Find where the given text appears and provide that cell's center as (X, Y) coordinate. 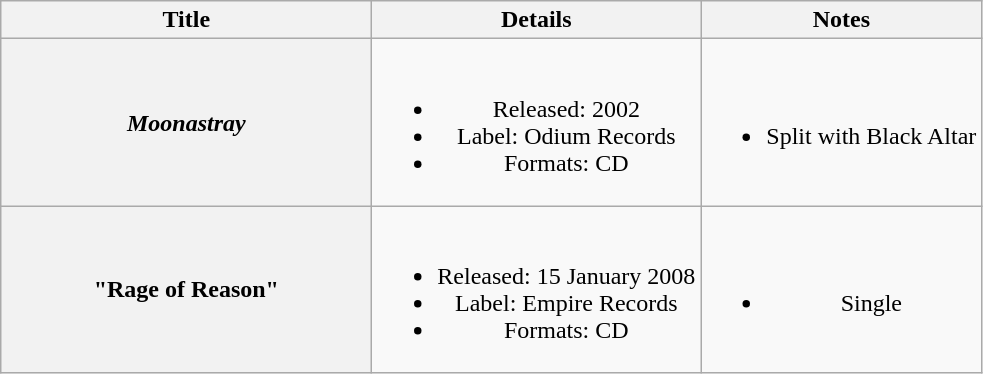
Title (186, 20)
Released: 15 January 2008Label: Empire RecordsFormats: CD (536, 290)
Moonastray (186, 122)
"Rage of Reason" (186, 290)
Split with Black Altar (842, 122)
Notes (842, 20)
Released: 2002Label: Odium RecordsFormats: CD (536, 122)
Details (536, 20)
Single (842, 290)
